Locate the cell with the specified text and output its [X, Y] center coordinate. 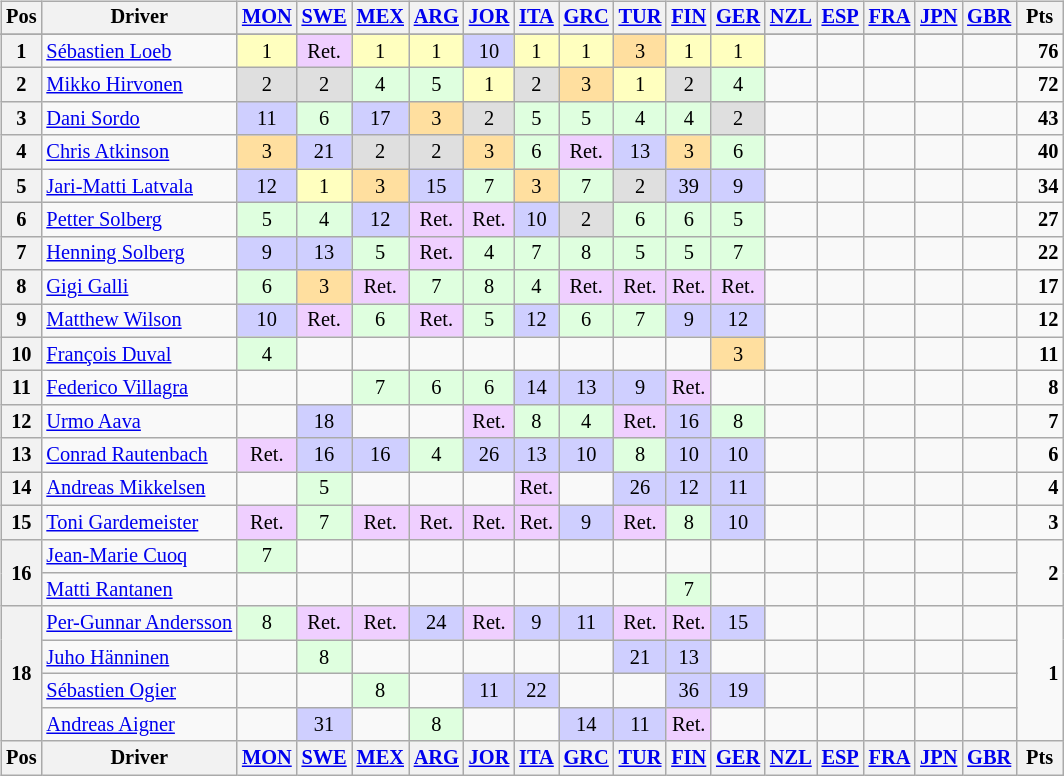
Jean-Marie Cuoq [139, 556]
27 [1040, 220]
Jari-Matti Latvala [139, 186]
40 [1040, 152]
Petter Solberg [139, 220]
Federico Villagra [139, 388]
34 [1040, 186]
Henning Solberg [139, 253]
Juho Hänninen [139, 657]
Matti Rantanen [139, 590]
Gigi Galli [139, 287]
Dani Sordo [139, 119]
39 [688, 186]
24 [436, 623]
19 [738, 691]
Mikko Hirvonen [139, 85]
43 [1040, 119]
Sébastien Ogier [139, 691]
36 [688, 691]
Toni Gardemeister [139, 522]
Chris Atkinson [139, 152]
76 [1040, 51]
Matthew Wilson [139, 321]
Conrad Rautenbach [139, 455]
Sébastien Loeb [139, 51]
72 [1040, 85]
Andreas Aigner [139, 724]
Andreas Mikkelsen [139, 489]
Urmo Aava [139, 422]
François Duval [139, 354]
Per-Gunnar Andersson [139, 623]
31 [324, 724]
